Find where the given text appears and provide that cell's center as (x, y) coordinate. 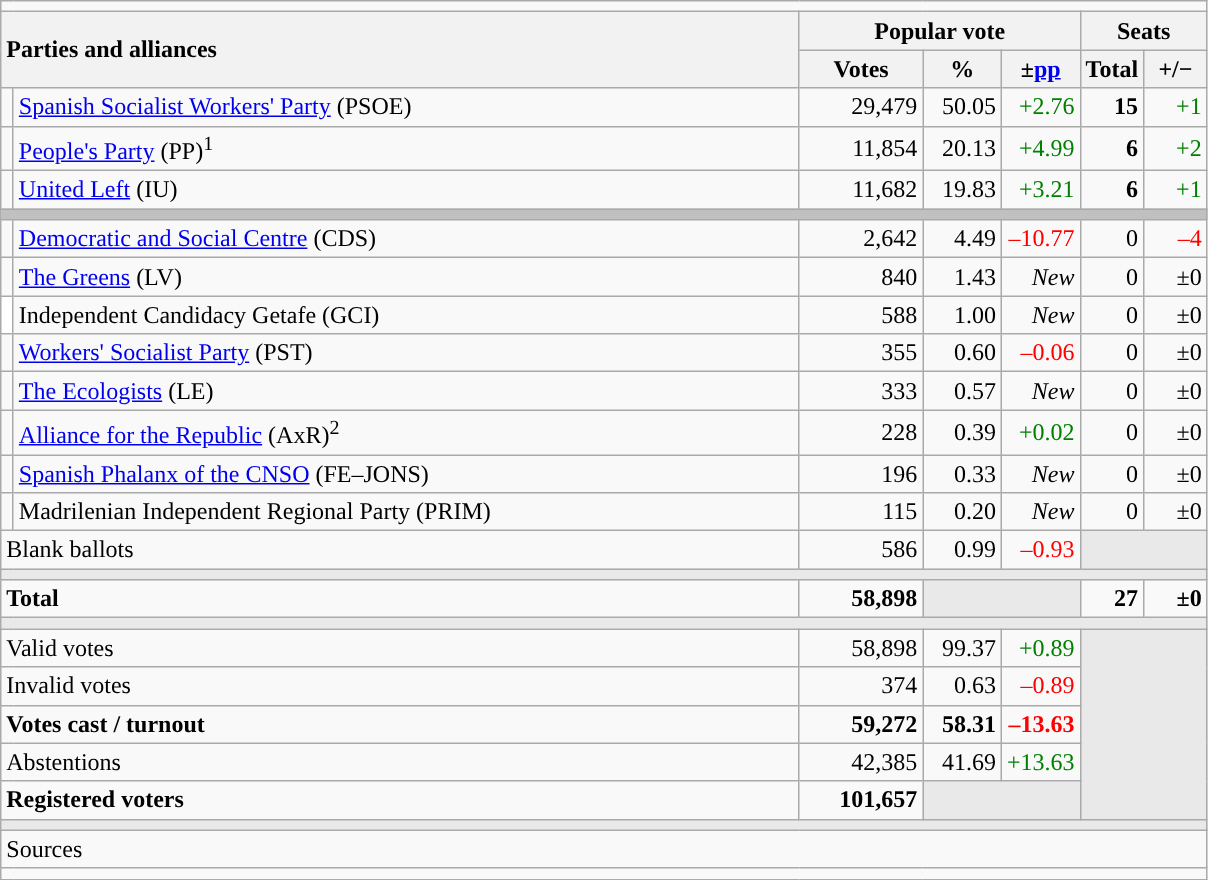
1.00 (962, 315)
Spanish Socialist Workers' Party (PSOE) (406, 107)
115 (861, 512)
+2 (1176, 148)
Valid votes (400, 648)
59,272 (861, 724)
19.83 (962, 190)
27 (1112, 599)
% (962, 69)
Spanish Phalanx of the CNSO (FE–JONS) (406, 474)
–0.93 (1040, 550)
11,854 (861, 148)
Democratic and Social Centre (CDS) (406, 239)
58.31 (962, 724)
United Left (IU) (406, 190)
0.20 (962, 512)
Madrilenian Independent Regional Party (PRIM) (406, 512)
Seats (1144, 31)
Abstentions (400, 762)
50.05 (962, 107)
588 (861, 315)
0.39 (962, 432)
Sources (604, 849)
Votes cast / turnout (400, 724)
+3.21 (1040, 190)
Invalid votes (400, 686)
196 (861, 474)
586 (861, 550)
The Ecologists (LE) (406, 391)
2,642 (861, 239)
Votes (861, 69)
Popular vote (940, 31)
–0.89 (1040, 686)
0.60 (962, 353)
Workers' Socialist Party (PST) (406, 353)
+0.02 (1040, 432)
228 (861, 432)
355 (861, 353)
840 (861, 277)
99.37 (962, 648)
101,657 (861, 800)
Blank ballots (400, 550)
0.63 (962, 686)
11,682 (861, 190)
333 (861, 391)
±pp (1040, 69)
41.69 (962, 762)
Independent Candidacy Getafe (GCI) (406, 315)
+/− (1176, 69)
0.33 (962, 474)
–0.06 (1040, 353)
1.43 (962, 277)
People's Party (PP)1 (406, 148)
Parties and alliances (400, 50)
+2.76 (1040, 107)
Registered voters (400, 800)
0.99 (962, 550)
+4.99 (1040, 148)
15 (1112, 107)
42,385 (861, 762)
Alliance for the Republic (AxR)2 (406, 432)
The Greens (LV) (406, 277)
–13.63 (1040, 724)
+13.63 (1040, 762)
–10.77 (1040, 239)
0.57 (962, 391)
20.13 (962, 148)
4.49 (962, 239)
29,479 (861, 107)
374 (861, 686)
+0.89 (1040, 648)
–4 (1176, 239)
